Extract the [X, Y] coordinate from the center of the cell holding the provided text.  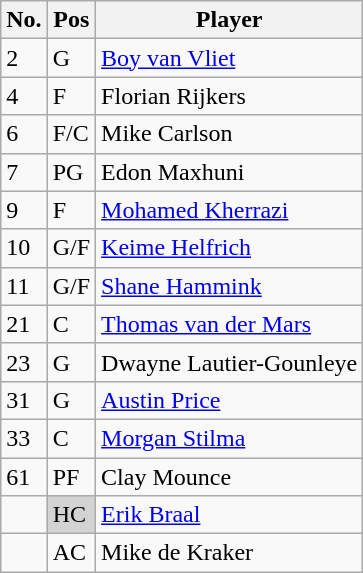
61 [24, 477]
HC [71, 515]
Keime Helfrich [230, 248]
Thomas van der Mars [230, 324]
AC [71, 553]
6 [24, 134]
Pos [71, 20]
7 [24, 172]
4 [24, 96]
Mike de Kraker [230, 553]
9 [24, 210]
Mohamed Kherrazi [230, 210]
11 [24, 286]
23 [24, 362]
Erik Braal [230, 515]
2 [24, 58]
10 [24, 248]
33 [24, 438]
Shane Hammink [230, 286]
31 [24, 400]
Clay Mounce [230, 477]
PG [71, 172]
No. [24, 20]
Edon Maxhuni [230, 172]
Dwayne Lautier-Gounleye [230, 362]
21 [24, 324]
Mike Carlson [230, 134]
Austin Price [230, 400]
Florian Rijkers [230, 96]
F/C [71, 134]
PF [71, 477]
Player [230, 20]
Morgan Stilma [230, 438]
Boy van Vliet [230, 58]
